Provide the [X, Y] coordinate of the cell's center where the given text is located.  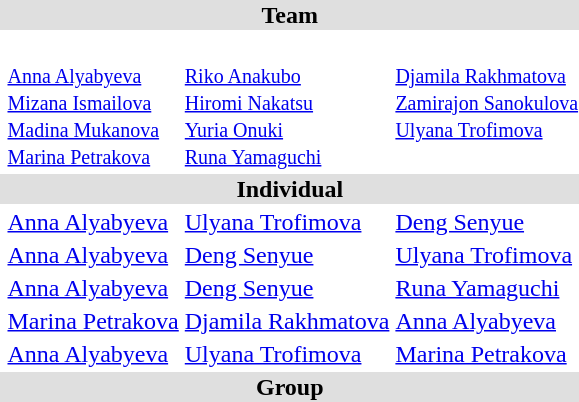
Marina Petrakova [93, 321]
Djamila Rakhmatova [287, 321]
Anna AlyabyevaMizana IsmailovaMadina MukanovaMarina Petrakova [93, 102]
Riko AnakuboHiromi NakatsuYuria OnukiRuna Yamaguchi [287, 102]
